Scan for the cell matching the given text and deliver its (x, y) coordinate at center. 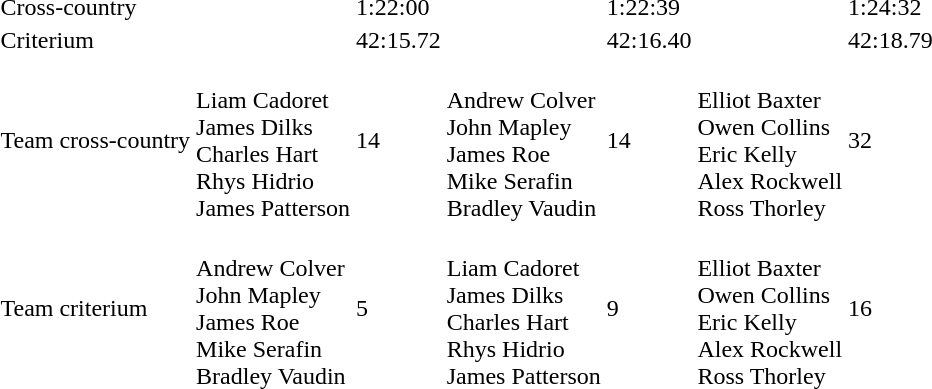
Andrew Colver John Mapley James Roe Mike Serafin Bradley Vaudin (524, 140)
Liam Cadoret James Dilks Charles Hart Rhys Hidrio James Patterson (274, 140)
42:16.40 (649, 40)
Elliot Baxter Owen Collins Eric Kelly Alex Rockwell Ross Thorley (770, 140)
42:15.72 (399, 40)
